Return the (X, Y) coordinate for the center point of the cell that contains the specified text.  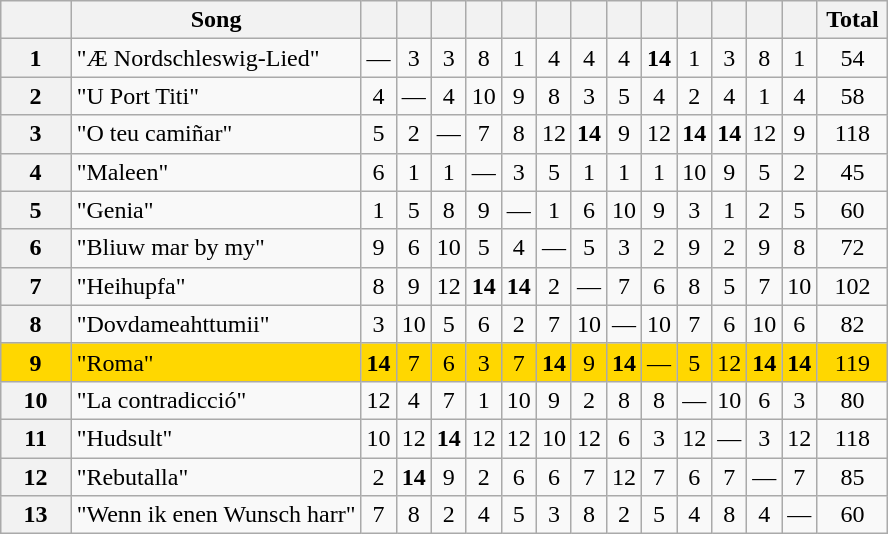
Total (852, 20)
"Maleen" (216, 172)
13 (36, 515)
"Æ Nordschleswig-Lied" (216, 58)
"Rebutalla" (216, 477)
"Genia" (216, 210)
102 (852, 286)
Song (216, 20)
"Wenn ik enen Wunsch harr" (216, 515)
82 (852, 324)
85 (852, 477)
"Bliuw mar by my" (216, 248)
"Heihupfa" (216, 286)
58 (852, 96)
"La contradicció" (216, 400)
"O teu camiñar" (216, 134)
54 (852, 58)
"Hudsult" (216, 438)
72 (852, 248)
119 (852, 362)
"Roma" (216, 362)
45 (852, 172)
80 (852, 400)
"Dovdameahttumii" (216, 324)
11 (36, 438)
"U Port Titi" (216, 96)
